Return [X, Y] of the center of cell containing provided text 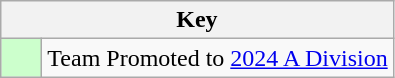
Team Promoted to 2024 A Division [218, 58]
Key [197, 20]
